Detect which cell encompasses the target text, then output its [X, Y] center coordinate. 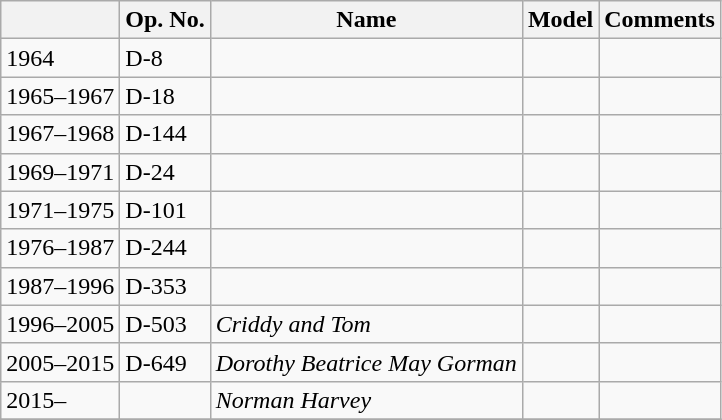
1996–2005 [60, 324]
Dorothy Beatrice May Gorman [366, 362]
1969–1971 [60, 172]
D-503 [165, 324]
2005–2015 [60, 362]
D-101 [165, 210]
D-244 [165, 248]
Name [366, 20]
1976–1987 [60, 248]
1987–1996 [60, 286]
D-649 [165, 362]
Criddy and Tom [366, 324]
2015– [60, 400]
1965–1967 [60, 96]
Norman Harvey [366, 400]
D-353 [165, 286]
Comments [660, 20]
1967–1968 [60, 134]
Model [560, 20]
D-8 [165, 58]
Op. No. [165, 20]
1971–1975 [60, 210]
D-18 [165, 96]
1964 [60, 58]
D-144 [165, 134]
D-24 [165, 172]
